Identify which cell holds the provided text, then report its (x, y) central coordinate. 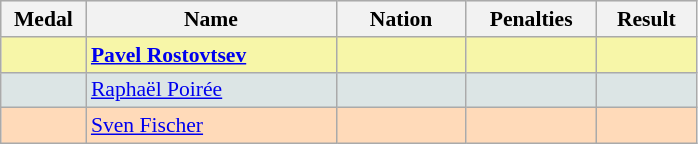
Result (646, 19)
Penalties (531, 19)
Name (211, 19)
Pavel Rostovtsev (211, 55)
Raphaël Poirée (211, 90)
Medal (44, 19)
Nation (401, 19)
Sven Fischer (211, 126)
